Extract the [x, y] coordinate from the center of the cell holding the provided text.  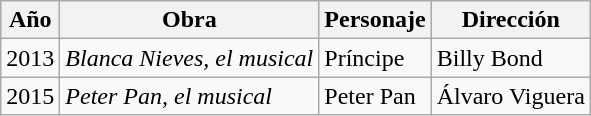
2015 [30, 96]
Peter Pan, el musical [190, 96]
Dirección [510, 20]
Peter Pan [375, 96]
2013 [30, 58]
Personaje [375, 20]
Billy Bond [510, 58]
Blanca Nieves, el musical [190, 58]
Príncipe [375, 58]
Año [30, 20]
Obra [190, 20]
Álvaro Viguera [510, 96]
